For the text-containing cell, return its midpoint in (x, y) coordinate format. 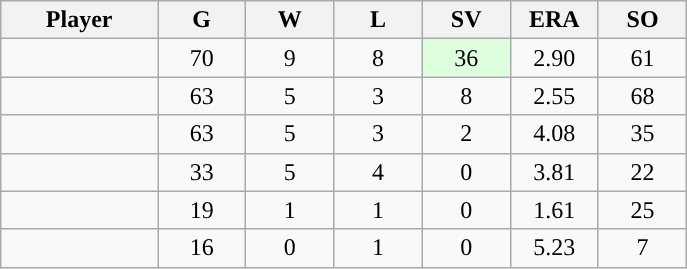
61 (642, 58)
2.55 (554, 96)
4.08 (554, 134)
68 (642, 96)
16 (202, 248)
4 (378, 172)
W (290, 20)
SV (466, 20)
1.61 (554, 210)
Player (80, 20)
2.90 (554, 58)
19 (202, 210)
22 (642, 172)
70 (202, 58)
25 (642, 210)
33 (202, 172)
7 (642, 248)
G (202, 20)
ERA (554, 20)
SO (642, 20)
3.81 (554, 172)
2 (466, 134)
35 (642, 134)
9 (290, 58)
L (378, 20)
36 (466, 58)
5.23 (554, 248)
